Search for the cell housing the specified text and yield its (X, Y) center coordinate. 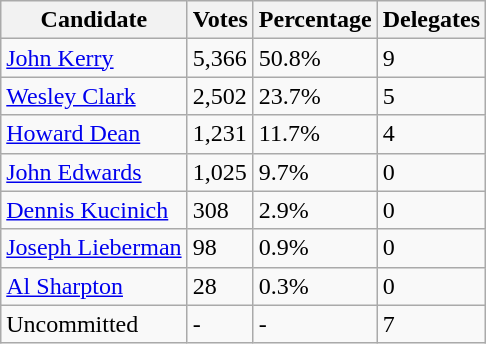
4 (431, 134)
John Kerry (94, 58)
28 (220, 286)
John Edwards (94, 172)
Howard Dean (94, 134)
0.9% (315, 248)
9.7% (315, 172)
5,366 (220, 58)
50.8% (315, 58)
23.7% (315, 96)
2,502 (220, 96)
Joseph Lieberman (94, 248)
Delegates (431, 20)
Uncommitted (94, 324)
Wesley Clark (94, 96)
5 (431, 96)
9 (431, 58)
Candidate (94, 20)
308 (220, 210)
98 (220, 248)
11.7% (315, 134)
Votes (220, 20)
Al Sharpton (94, 286)
1,025 (220, 172)
0.3% (315, 286)
1,231 (220, 134)
Percentage (315, 20)
2.9% (315, 210)
7 (431, 324)
Dennis Kucinich (94, 210)
